Extract the (x, y) coordinate from the center of the cell holding the provided text.  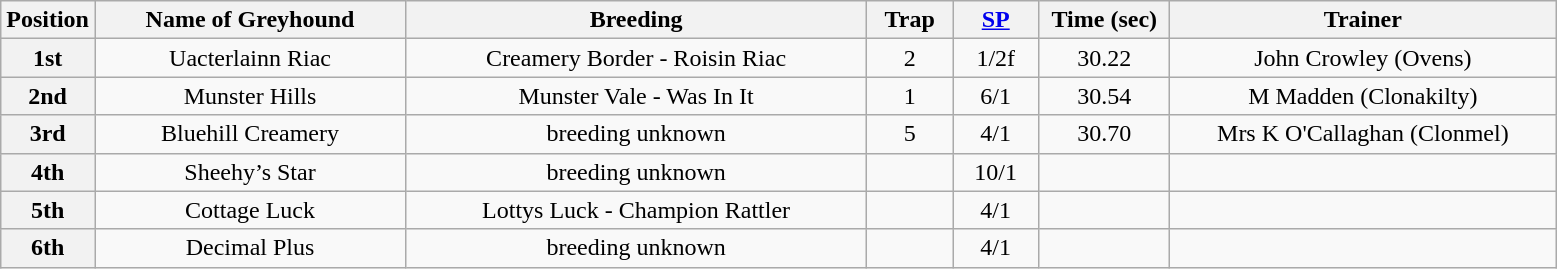
1 (910, 96)
Creamery Border - Roisin Riac (636, 58)
Breeding (636, 20)
Mrs K O'Callaghan (Clonmel) (1363, 134)
Position (48, 20)
John Crowley (Ovens) (1363, 58)
Time (sec) (1104, 20)
Uacterlainn Riac (250, 58)
30.70 (1104, 134)
Trainer (1363, 20)
6/1 (996, 96)
1st (48, 58)
6th (48, 248)
Lottys Luck - Champion Rattler (636, 210)
30.54 (1104, 96)
4th (48, 172)
SP (996, 20)
M Madden (Clonakilty) (1363, 96)
Decimal Plus (250, 248)
2 (910, 58)
1/2f (996, 58)
Cottage Luck (250, 210)
Trap (910, 20)
30.22 (1104, 58)
Name of Greyhound (250, 20)
Bluehill Creamery (250, 134)
Munster Vale - Was In It (636, 96)
3rd (48, 134)
Sheehy’s Star (250, 172)
10/1 (996, 172)
2nd (48, 96)
5th (48, 210)
Munster Hills (250, 96)
5 (910, 134)
